Locate the cell with the specified text and output its (X, Y) center coordinate. 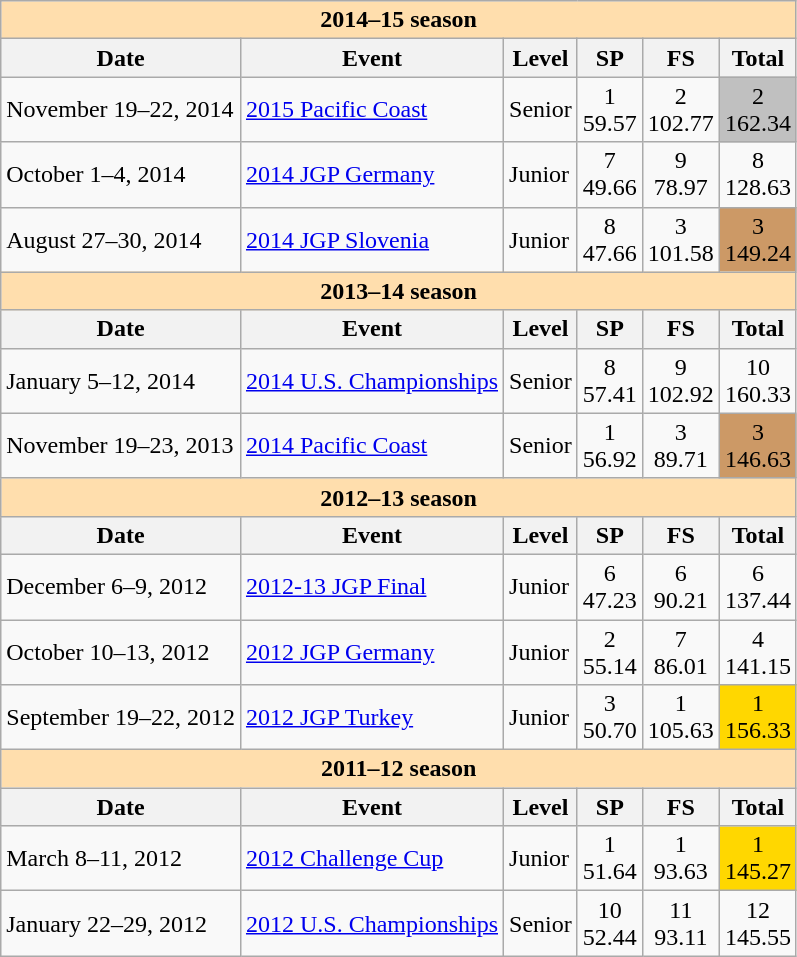
3 89.71 (680, 446)
8 128.63 (758, 174)
11 93.11 (680, 924)
2014 Pacific Coast (372, 446)
1 51.64 (610, 858)
December 6–9, 2012 (121, 586)
March 8–11, 2012 (121, 858)
3 50.70 (610, 718)
1 105.63 (680, 718)
4 141.15 (758, 652)
6 47.23 (610, 586)
2012 U.S. Championships (372, 924)
3 101.58 (680, 240)
January 5–12, 2014 (121, 380)
9 102.92 (680, 380)
9 78.97 (680, 174)
3 149.24 (758, 240)
1 145.27 (758, 858)
2012–13 season (399, 497)
7 49.66 (610, 174)
1 93.63 (680, 858)
1 59.57 (610, 110)
2013–14 season (399, 291)
8 57.41 (610, 380)
2014–15 season (399, 20)
3 146.63 (758, 446)
10 52.44 (610, 924)
12 145.55 (758, 924)
2 55.14 (610, 652)
2014 JGP Slovenia (372, 240)
2 162.34 (758, 110)
1 156.33 (758, 718)
8 47.66 (610, 240)
6 137.44 (758, 586)
2012-13 JGP Final (372, 586)
2012 JGP Germany (372, 652)
October 1–4, 2014 (121, 174)
November 19–23, 2013 (121, 446)
2 102.77 (680, 110)
6 90.21 (680, 586)
September 19–22, 2012 (121, 718)
November 19–22, 2014 (121, 110)
2012 Challenge Cup (372, 858)
August 27–30, 2014 (121, 240)
10 160.33 (758, 380)
7 86.01 (680, 652)
2012 JGP Turkey (372, 718)
1 56.92 (610, 446)
2011–12 season (399, 769)
2014 U.S. Championships (372, 380)
January 22–29, 2012 (121, 924)
2014 JGP Germany (372, 174)
October 10–13, 2012 (121, 652)
2015 Pacific Coast (372, 110)
